Search for the cell housing the specified text and yield its (X, Y) center coordinate. 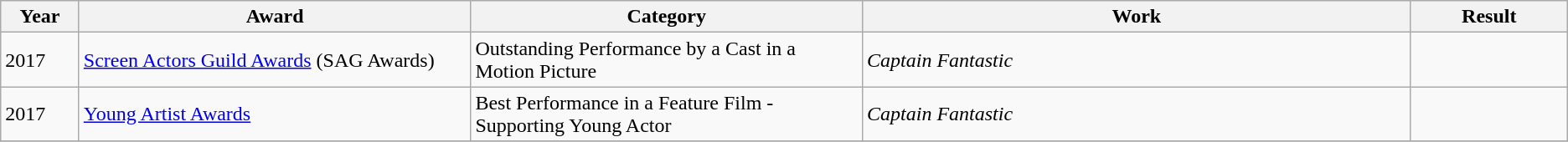
Category (667, 17)
Work (1137, 17)
Award (275, 17)
Outstanding Performance by a Cast in a Motion Picture (667, 60)
Result (1489, 17)
Best Performance in a Feature Film -Supporting Young Actor (667, 114)
Year (40, 17)
Young Artist Awards (275, 114)
Screen Actors Guild Awards (SAG Awards) (275, 60)
